Determine the [X, Y] coordinate at the center of the cell enclosing the given text.  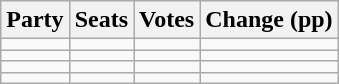
Party [35, 20]
Seats [101, 20]
Change (pp) [269, 20]
Votes [167, 20]
